Capture the cell that displays the provided text and extract its (X, Y) central coordinate. 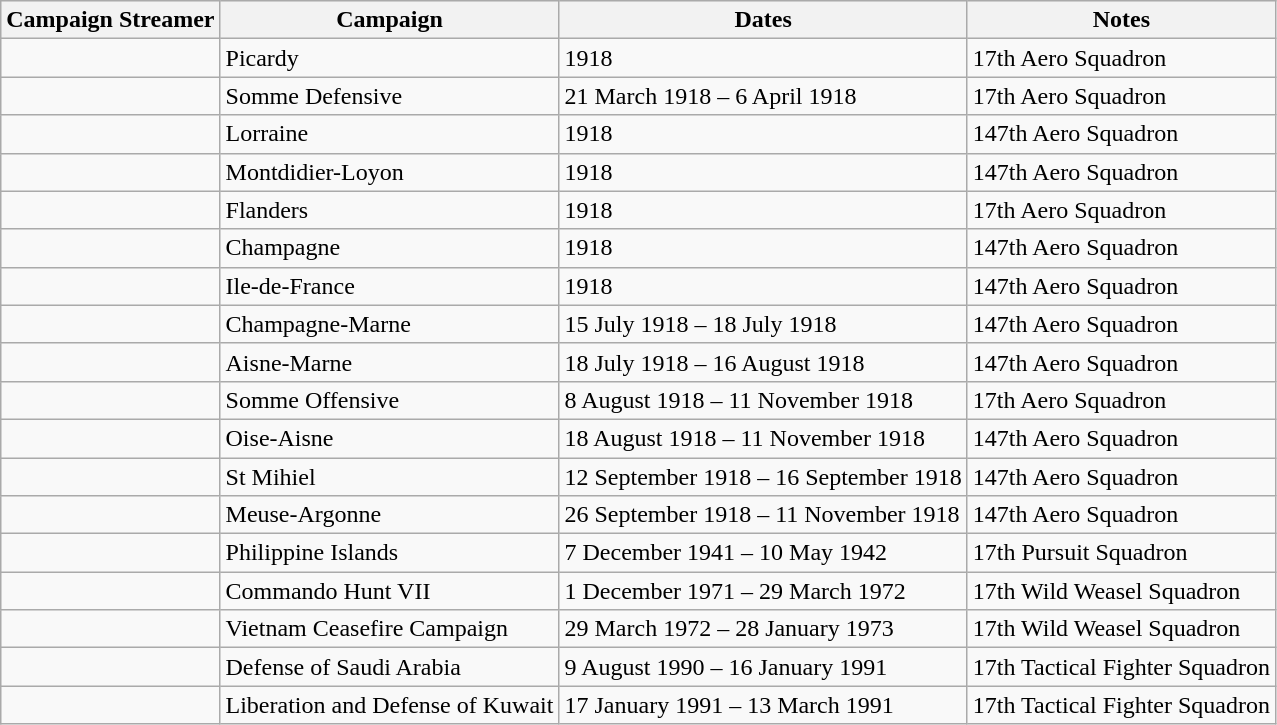
26 September 1918 – 11 November 1918 (763, 515)
12 September 1918 – 16 September 1918 (763, 477)
17th Pursuit Squadron (1121, 553)
9 August 1990 – 16 January 1991 (763, 667)
18 August 1918 – 11 November 1918 (763, 438)
Somme Defensive (390, 96)
7 December 1941 – 10 May 1942 (763, 553)
21 March 1918 – 6 April 1918 (763, 96)
Champagne (390, 248)
Philippine Islands (390, 553)
18 July 1918 – 16 August 1918 (763, 362)
Aisne-Marne (390, 362)
Montdidier-Loyon (390, 172)
Flanders (390, 210)
15 July 1918 – 18 July 1918 (763, 324)
Champagne-Marne (390, 324)
Picardy (390, 58)
17 January 1991 – 13 March 1991 (763, 705)
Vietnam Ceasefire Campaign (390, 629)
Campaign Streamer (110, 20)
Lorraine (390, 134)
1 December 1971 – 29 March 1972 (763, 591)
Defense of Saudi Arabia (390, 667)
Commando Hunt VII (390, 591)
Notes (1121, 20)
Meuse-Argonne (390, 515)
Somme Offensive (390, 400)
Ile-de-France (390, 286)
Campaign (390, 20)
29 March 1972 – 28 January 1973 (763, 629)
St Mihiel (390, 477)
8 August 1918 – 11 November 1918 (763, 400)
Liberation and Defense of Kuwait (390, 705)
Oise-Aisne (390, 438)
Dates (763, 20)
